Detect which cell encompasses the target text, then output its (X, Y) center coordinate. 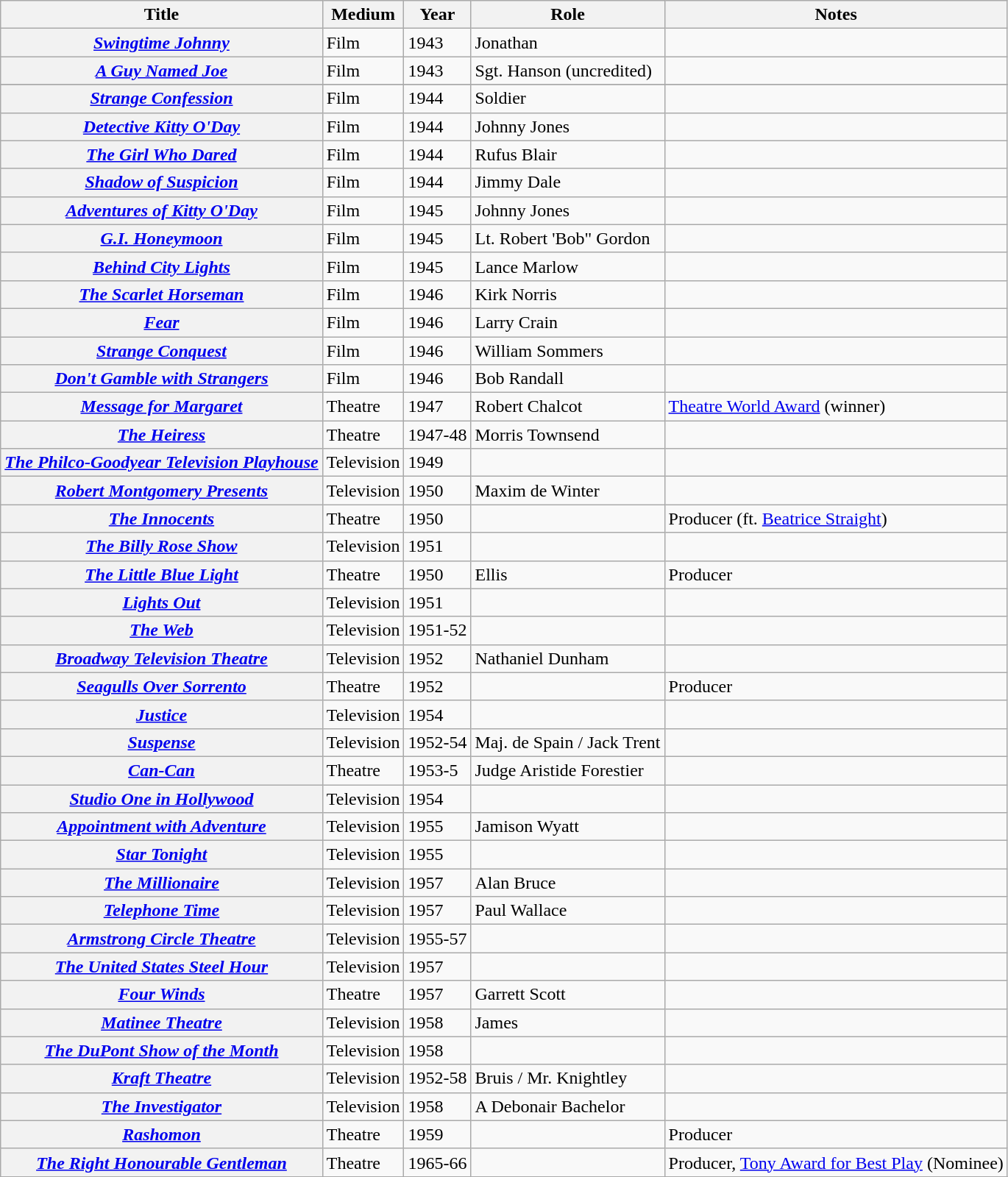
Ellis (568, 575)
Message for Margaret (162, 407)
Studio One in Hollywood (162, 798)
Shadow of Suspicion (162, 182)
1951-52 (437, 630)
1947 (437, 407)
The Girl Who Dared (162, 154)
A Debonair Bachelor (568, 1106)
The Web (162, 630)
Don't Gamble with Strangers (162, 379)
The Innocents (162, 519)
1965-66 (437, 1162)
Broadway Television Theatre (162, 658)
Medium (363, 15)
The Scarlet Horseman (162, 294)
1955-57 (437, 939)
Justice (162, 714)
The Investigator (162, 1106)
A Guy Named Joe (162, 71)
Lights Out (162, 602)
Seagulls Over Sorrento (162, 686)
Lt. Robert 'Bob" Gordon (568, 238)
Jonathan (568, 43)
Robert Chalcot (568, 407)
The Billy Rose Show (162, 547)
Lance Marlow (568, 266)
Strange Conquest (162, 351)
Jamison Wyatt (568, 827)
Role (568, 15)
Alan Bruce (568, 883)
1959 (437, 1134)
Armstrong Circle Theatre (162, 939)
Can-Can (162, 770)
Producer, Tony Award for Best Play (Nominee) (836, 1162)
Morris Townsend (568, 435)
G.I. Honeymoon (162, 238)
Matinee Theatre (162, 1023)
James (568, 1023)
William Sommers (568, 351)
Title (162, 15)
Detective Kitty O'Day (162, 127)
Judge Aristide Forestier (568, 770)
Soldier (568, 99)
1952-58 (437, 1078)
The Heiress (162, 435)
Larry Crain (568, 322)
Garrett Scott (568, 995)
Swingtime Johnny (162, 43)
1952-54 (437, 742)
Robert Montgomery Presents (162, 491)
Kirk Norris (568, 294)
The Little Blue Light (162, 575)
The Millionaire (162, 883)
The DuPont Show of the Month (162, 1050)
Paul Wallace (568, 911)
1949 (437, 463)
Notes (836, 15)
The Philco-Goodyear Television Playhouse (162, 463)
Bruis / Mr. Knightley (568, 1078)
1953-5 (437, 770)
Adventures of Kitty O'Day (162, 210)
Fear (162, 322)
Rashomon (162, 1134)
Telephone Time (162, 911)
Rufus Blair (568, 154)
Strange Confession (162, 99)
Nathaniel Dunham (568, 658)
Bob Randall (568, 379)
Maj. de Spain / Jack Trent (568, 742)
Maxim de Winter (568, 491)
Sgt. Hanson (uncredited) (568, 71)
Theatre World Award (winner) (836, 407)
Year (437, 15)
Star Tonight (162, 855)
Appointment with Adventure (162, 827)
Producer (ft. Beatrice Straight) (836, 519)
Kraft Theatre (162, 1078)
The Right Honourable Gentleman (162, 1162)
Four Winds (162, 995)
Suspense (162, 742)
Behind City Lights (162, 266)
1947-48 (437, 435)
Jimmy Dale (568, 182)
The United States Steel Hour (162, 967)
